Find where the given text appears and provide that cell's center as (X, Y) coordinate. 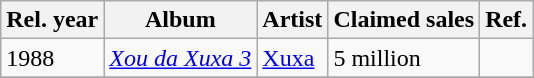
Ref. (506, 20)
5 million (404, 58)
Claimed sales (404, 20)
Xuxa (292, 58)
Xou da Xuxa 3 (180, 58)
Artist (292, 20)
1988 (52, 58)
Album (180, 20)
Rel. year (52, 20)
